Extract the [X, Y] coordinate from the center of the cell holding the provided text.  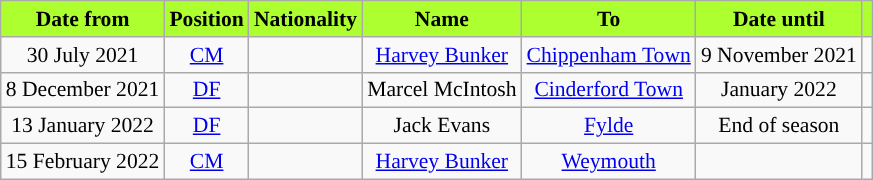
Position [206, 19]
9 November 2021 [779, 55]
Fylde [609, 126]
15 February 2022 [83, 162]
Weymouth [609, 162]
Chippenham Town [609, 55]
Name [442, 19]
Date from [83, 19]
To [609, 19]
Marcel McIntosh [442, 90]
End of season [779, 126]
Jack Evans [442, 126]
13 January 2022 [83, 126]
30 July 2021 [83, 55]
Date until [779, 19]
January 2022 [779, 90]
Nationality [306, 19]
Cinderford Town [609, 90]
8 December 2021 [83, 90]
